Scan for the cell matching the given text and deliver its (X, Y) coordinate at center. 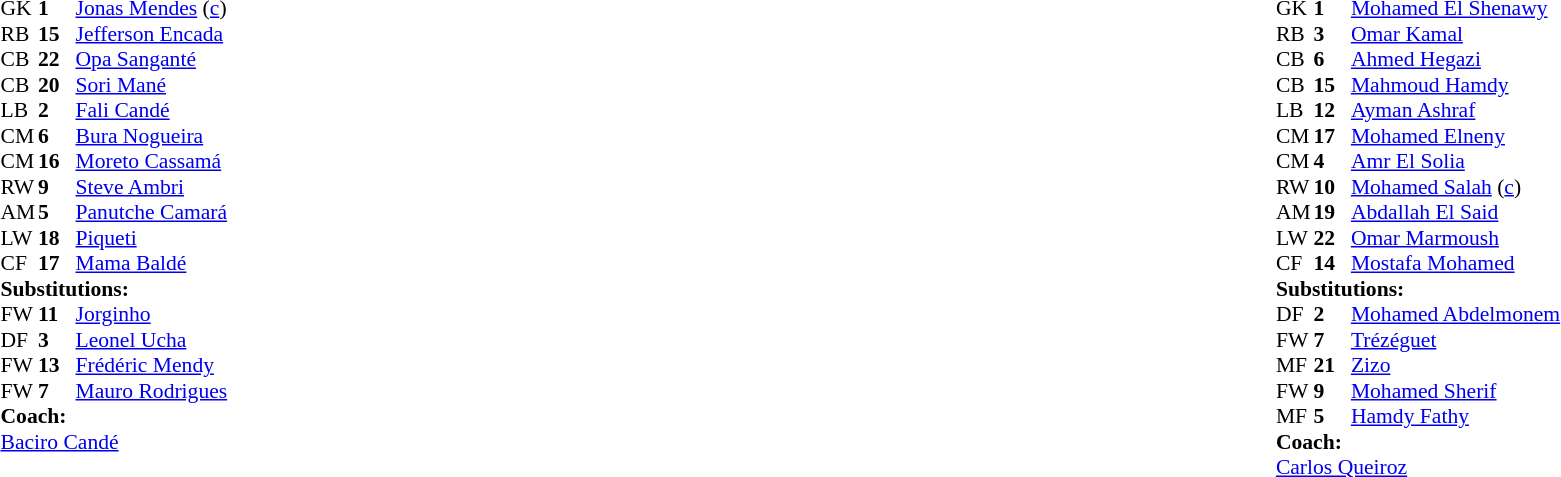
Abdallah El Said (1456, 213)
Jefferson Encada (152, 34)
18 (57, 238)
Mohamed Salah (c) (1456, 187)
4 (1332, 161)
Piqueti (152, 238)
Ahmed Hegazi (1456, 59)
Fali Candé (152, 111)
12 (1332, 111)
Hamdy Fathy (1456, 417)
Mauro Rodrigues (152, 391)
11 (57, 315)
Mostafa Mohamed (1456, 263)
Steve Ambri (152, 187)
Jorginho (152, 315)
Mama Baldé (152, 263)
Omar Kamal (1456, 34)
Frédéric Mendy (152, 365)
16 (57, 161)
Ayman Ashraf (1456, 111)
Omar Marmoush (1456, 238)
Mohamed Elneny (1456, 136)
10 (1332, 187)
Mohamed Abdelmonem (1456, 315)
14 (1332, 263)
20 (57, 85)
19 (1332, 213)
Baciro Candé (114, 442)
Panutche Camará (152, 213)
Sori Mané (152, 85)
Mohamed Sherif (1456, 391)
13 (57, 365)
21 (1332, 365)
Mahmoud Hamdy (1456, 85)
Trézéguet (1456, 340)
Opa Sanganté (152, 59)
Zizo (1456, 365)
Moreto Cassamá (152, 161)
Bura Nogueira (152, 136)
Leonel Ucha (152, 340)
Amr El Solia (1456, 161)
